Scan for the cell matching the given text and deliver its [X, Y] coordinate at center. 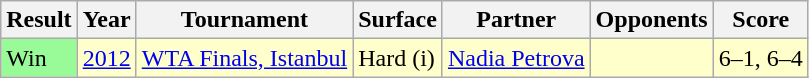
Opponents [652, 20]
Tournament [244, 20]
Score [760, 20]
Result [39, 20]
Surface [398, 20]
6–1, 6–4 [760, 58]
Win [39, 58]
2012 [106, 58]
Year [106, 20]
WTA Finals, Istanbul [244, 58]
Partner [516, 20]
Nadia Petrova [516, 58]
Hard (i) [398, 58]
